Return [x, y] of the center of cell containing provided text 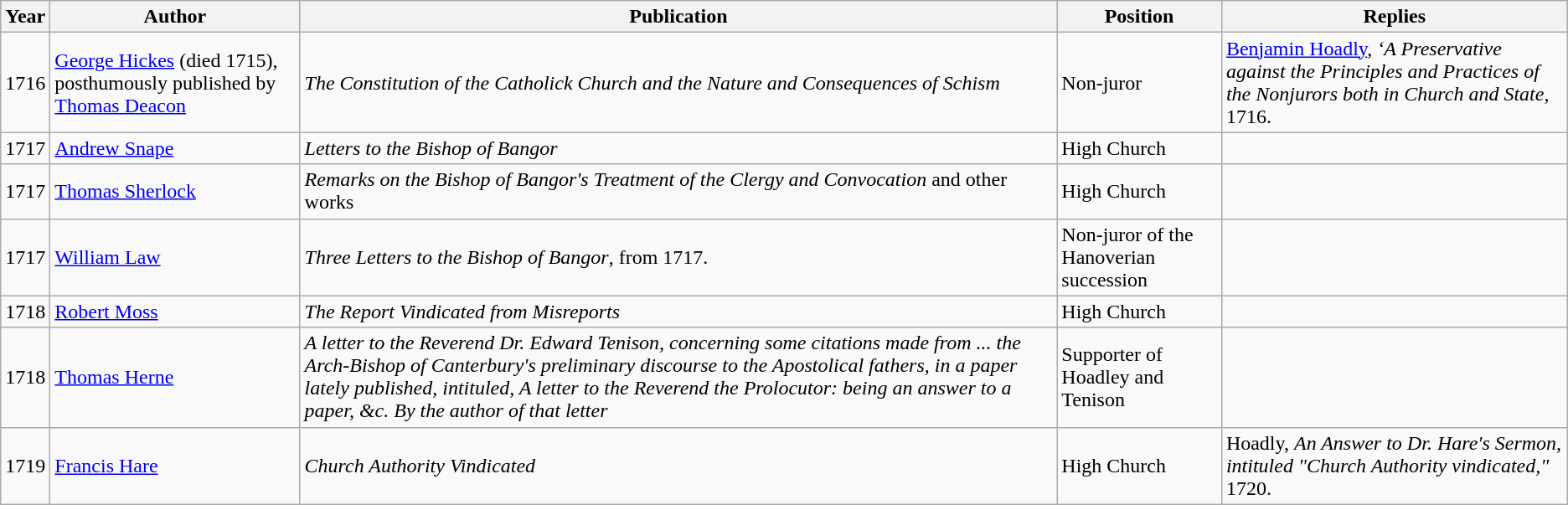
Position [1139, 17]
1716 [25, 82]
Robert Moss [175, 312]
Benjamin Hoadly, ‘A Preservative against the Principles and Practices of the Nonjurors both in Church and State, 1716. [1394, 82]
George Hickes (died 1715), posthumously published by Thomas Deacon [175, 82]
1719 [25, 466]
Supporter of Hoadley and Tenison [1139, 377]
Andrew Snape [175, 148]
The Report Vindicated from Misreports [678, 312]
Thomas Sherlock [175, 191]
Remarks on the Bishop of Bangor's Treatment of the Clergy and Convocation and other works [678, 191]
Non-juror [1139, 82]
Publication [678, 17]
Non-juror of the Hanoverian succession [1139, 257]
Year [25, 17]
Thomas Herne [175, 377]
Hoadly, An Answer to Dr. Hare's Sermon, intituled "Church Authority vindicated," 1720. [1394, 466]
Letters to the Bishop of Bangor [678, 148]
Replies [1394, 17]
The Constitution of the Catholick Church and the Nature and Consequences of Schism [678, 82]
Three Letters to the Bishop of Bangor, from 1717. [678, 257]
Francis Hare [175, 466]
William Law [175, 257]
Author [175, 17]
Church Authority Vindicated [678, 466]
